From the cell containing the given text, extract its center point as (x, y) coordinate. 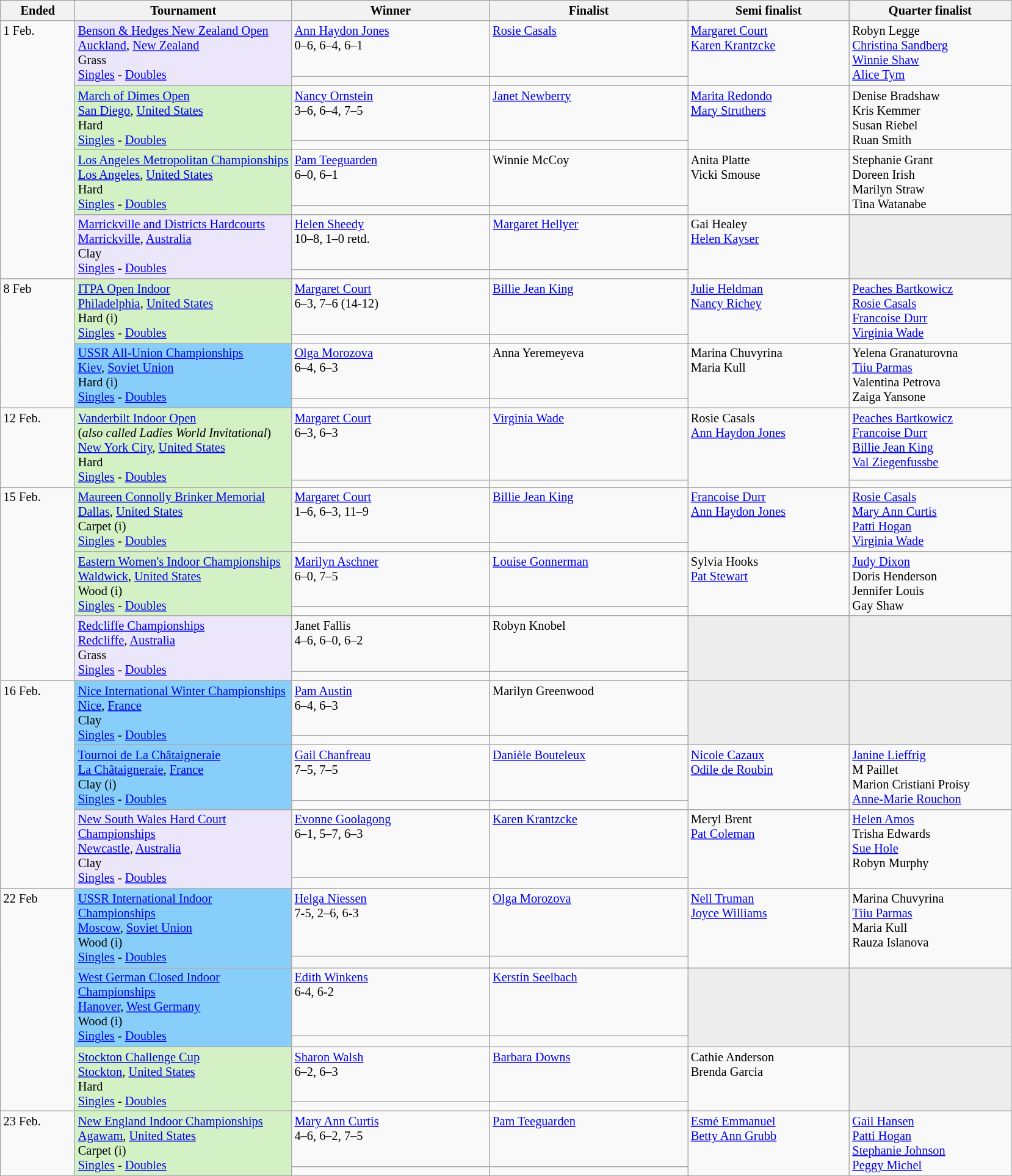
Marrickville and Districts HardcourtsMarrickville, AustraliaClaySingles - Doubles (183, 247)
Janet Newberry (588, 113)
Quarter finalist (930, 10)
Olga Morozova6–4, 6–3 (391, 370)
Stockton Challenge CupStockton, United StatesHardSingles - Doubles (183, 1079)
Mary Ann Curtis4–6, 6–2, 7–5 (391, 1138)
15 Feb. (38, 583)
Kerstin Seelbach (588, 1001)
March of Dimes OpenSan Diego, United StatesHardSingles - Doubles (183, 118)
Evonne Goolagong 6–1, 5–7, 6–3 (391, 843)
Semi finalist (769, 10)
1 Feb. (38, 150)
Gail Chanfreau7–5, 7–5 (391, 772)
Rosie Casals Ann Haydon Jones (769, 447)
Marilyn Greenwood (588, 708)
Nicole Cazaux Odile de Roubin (769, 777)
Marilyn Aschner6–0, 7–5 (391, 579)
Marita Redondo Mary Struthers (769, 118)
ITPA Open IndoorPhiladelphia, United StatesHard (i)Singles - Doubles (183, 311)
Stephanie Grant Doreen Irish Marilyn Straw Tina Watanabe (930, 182)
Nancy Ornstein3–6, 6–4, 7–5 (391, 113)
Virginia Wade (588, 444)
Janine Lieffrig M Paillet Marion Cristiani Proisy Anne-Marie Rouchon (930, 777)
Rosie Casals (588, 48)
Maureen Connolly Brinker MemorialDallas, United StatesCarpet (i)Singles - Doubles (183, 519)
Margaret Hellyer (588, 242)
16 Feb. (38, 785)
Peaches Bartkowicz Francoise Durr Billie Jean King Val Ziegenfussbe (930, 444)
Nice International Winter Championships Nice, FranceClaySingles - Doubles (183, 713)
Eastern Women's Indoor ChampionshipsWaldwick, United StatesWood (i)Singles - Doubles (183, 583)
Danièle Bouteleux (588, 772)
Janet Fallis4–6, 6–0, 6–2 (391, 643)
Olga Morozova (588, 923)
Pam Teeguarden6–0, 6–1 (391, 177)
12 Feb. (38, 447)
Yelena Granaturovna Tiiu Parmas Valentina Petrova Zaiga Yansone (930, 375)
Meryl Brent Pat Coleman (769, 849)
Robyn Legge Christina Sandberg Winnie Shaw Alice Tym (930, 53)
Margaret Court Karen Krantzcke (769, 53)
Los Angeles Metropolitan ChampionshipsLos Angeles, United StatesHardSingles - Doubles (183, 182)
Margaret Court6–3, 7–6 (14-12) (391, 306)
Cathie Anderson Brenda Garcia (769, 1079)
23 Feb. (38, 1143)
Redcliffe ChampionshipsRedcliffe, AustraliaGrassSingles - Doubles (183, 648)
Edith Winkens6-4, 6-2 (391, 1001)
USSR International Indoor ChampionshipsMoscow, Soviet UnionWood (i)Singles - Doubles (183, 928)
USSR All-Union ChampionshipsKiev, Soviet UnionHard (i)Singles - Doubles (183, 375)
Ann Haydon Jones0–6, 6–4, 6–1 (391, 48)
Pam Teeguarden (588, 1138)
New England Indoor ChampionshipsAgawam, United StatesCarpet (i)Singles - Doubles (183, 1143)
Karen Krantzcke (588, 843)
Anita Platte Vicki Smouse (769, 182)
Barbara Downs (588, 1074)
22 Feb (38, 1000)
Esmé Emmanuel Betty Ann Grubb (769, 1143)
Sylvia Hooks Pat Stewart (769, 583)
Helen Amos Trisha Edwards Sue Hole Robyn Murphy (930, 849)
Helen Sheedy10–8, 1–0 retd. (391, 242)
Peaches Bartkowicz Rosie Casals Francoise Durr Virginia Wade (930, 311)
Judy Dixon Doris Henderson Jennifer Louis Gay Shaw (930, 583)
Francoise Durr Ann Haydon Jones (769, 519)
Anna Yeremeyeva (588, 370)
Julie Heldman Nancy Richey (769, 311)
Winner (391, 10)
Gail Hansen Patti Hogan Stephanie Johnson Peggy Michel (930, 1143)
Benson & Hedges New Zealand OpenAuckland, New ZealandGrassSingles - Doubles (183, 53)
Marina Chuvyrina Tiiu Parmas Maria Kull Rauza Islanova (930, 928)
Louise Gonnerman (588, 579)
Finalist (588, 10)
Pam Austin6–4, 6–3 (391, 708)
Margaret Court6–3, 6–3 (391, 444)
Nell Truman Joyce Williams (769, 928)
New South Wales Hard Court Championships Newcastle, AustraliaClaySingles - Doubles (183, 849)
Gai Healey Helen Kayser (769, 247)
Denise Bradshaw Kris Kemmer Susan Riebel Ruan Smith (930, 118)
Sharon Walsh 6–2, 6–3 (391, 1074)
Helga Niessen7-5, 2–6, 6-3 (391, 923)
West German Closed Indoor ChampionshipsHanover, West GermanyWood (i)Singles - Doubles (183, 1007)
Rosie Casals Mary Ann Curtis Patti Hogan Virginia Wade (930, 519)
Tournament (183, 10)
Winnie McCoy (588, 177)
Vanderbilt Indoor Open(also called Ladies World Invitational)New York City, United StatesHardSingles - Doubles (183, 447)
8 Feb (38, 343)
Margaret Court1–6, 6–3, 11–9 (391, 514)
Ended (38, 10)
Marina Chuvyrina Maria Kull (769, 375)
Tournoi de La ChâtaigneraieLa Châtaigneraie, FranceClay (i)Singles - Doubles (183, 777)
Robyn Knobel (588, 643)
